Output the [X, Y] coordinate of the center of the cell containing the given text.  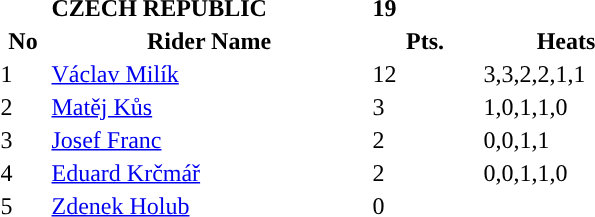
Rider Name [209, 41]
Matěj Kůs [209, 107]
Pts. [425, 41]
Josef Franc [209, 140]
Václav Milík [209, 74]
12 [425, 74]
3 [425, 107]
Eduard Krčmář [209, 173]
